Provide the [x, y] coordinate of the cell's center where the given text is located.  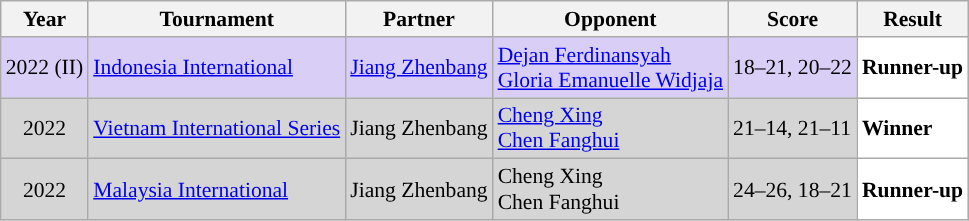
Partner [418, 19]
Malaysia International [216, 190]
Vietnam International Series [216, 128]
Score [792, 19]
24–26, 18–21 [792, 190]
Winner [912, 128]
18–21, 20–22 [792, 68]
Indonesia International [216, 68]
Opponent [610, 19]
Result [912, 19]
Dejan Ferdinansyah Gloria Emanuelle Widjaja [610, 68]
Year [44, 19]
2022 (II) [44, 68]
21–14, 21–11 [792, 128]
Tournament [216, 19]
